Extract the (x, y) coordinate from the center of the cell holding the provided text.  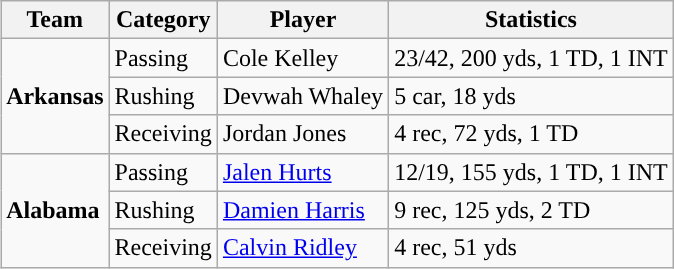
Jordan Jones (302, 134)
Category (163, 20)
Team (55, 20)
4 rec, 51 yds (532, 248)
4 rec, 72 yds, 1 TD (532, 134)
Alabama (55, 210)
12/19, 155 yds, 1 TD, 1 INT (532, 172)
9 rec, 125 yds, 2 TD (532, 210)
Arkansas (55, 96)
5 car, 18 yds (532, 96)
23/42, 200 yds, 1 TD, 1 INT (532, 58)
Jalen Hurts (302, 172)
Statistics (532, 20)
Devwah Whaley (302, 96)
Cole Kelley (302, 58)
Damien Harris (302, 210)
Calvin Ridley (302, 248)
Player (302, 20)
